Find where the given text appears and provide that cell's center as [X, Y] coordinate. 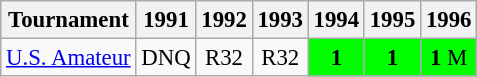
1992 [224, 20]
1995 [392, 20]
1991 [166, 20]
U.S. Amateur [68, 58]
1 M [449, 58]
1996 [449, 20]
1994 [336, 20]
Tournament [68, 20]
1993 [280, 20]
DNQ [166, 58]
